Output the (X, Y) coordinate of the center of the cell containing the given text.  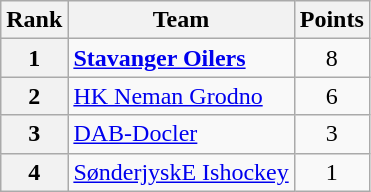
DAB-Docler (181, 134)
HK Neman Grodno (181, 96)
2 (34, 96)
8 (332, 58)
Stavanger Oilers (181, 58)
Points (332, 20)
Rank (34, 20)
6 (332, 96)
SønderjyskE Ishockey (181, 172)
4 (34, 172)
Team (181, 20)
